Find where the given text appears and provide that cell's center as [X, Y] coordinate. 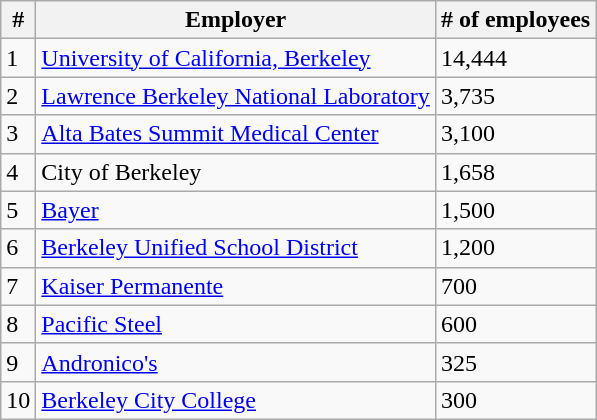
# of employees [515, 20]
10 [18, 400]
6 [18, 248]
Berkeley Unified School District [236, 248]
5 [18, 210]
Kaiser Permanente [236, 286]
Pacific Steel [236, 324]
# [18, 20]
City of Berkeley [236, 172]
1 [18, 58]
Lawrence Berkeley National Laboratory [236, 96]
300 [515, 400]
3,735 [515, 96]
2 [18, 96]
3 [18, 134]
University of California, Berkeley [236, 58]
14,444 [515, 58]
Employer [236, 20]
1,200 [515, 248]
1,658 [515, 172]
4 [18, 172]
700 [515, 286]
600 [515, 324]
8 [18, 324]
Andronico's [236, 362]
Bayer [236, 210]
Berkeley City College [236, 400]
1,500 [515, 210]
Alta Bates Summit Medical Center [236, 134]
7 [18, 286]
3,100 [515, 134]
325 [515, 362]
9 [18, 362]
